Identify which cell holds the provided text, then report its (x, y) central coordinate. 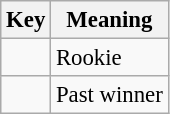
Key (26, 20)
Meaning (110, 20)
Rookie (110, 58)
Past winner (110, 95)
